Identify which cell holds the provided text, then report its (X, Y) central coordinate. 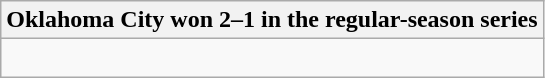
Oklahoma City won 2–1 in the regular-season series (272, 20)
